Return the (x, y) coordinate for the center point of the cell that contains the specified text.  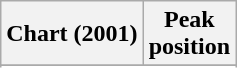
Chart (2001) (72, 34)
Peakposition (189, 34)
